Identify which cell holds the provided text, then report its (X, Y) central coordinate. 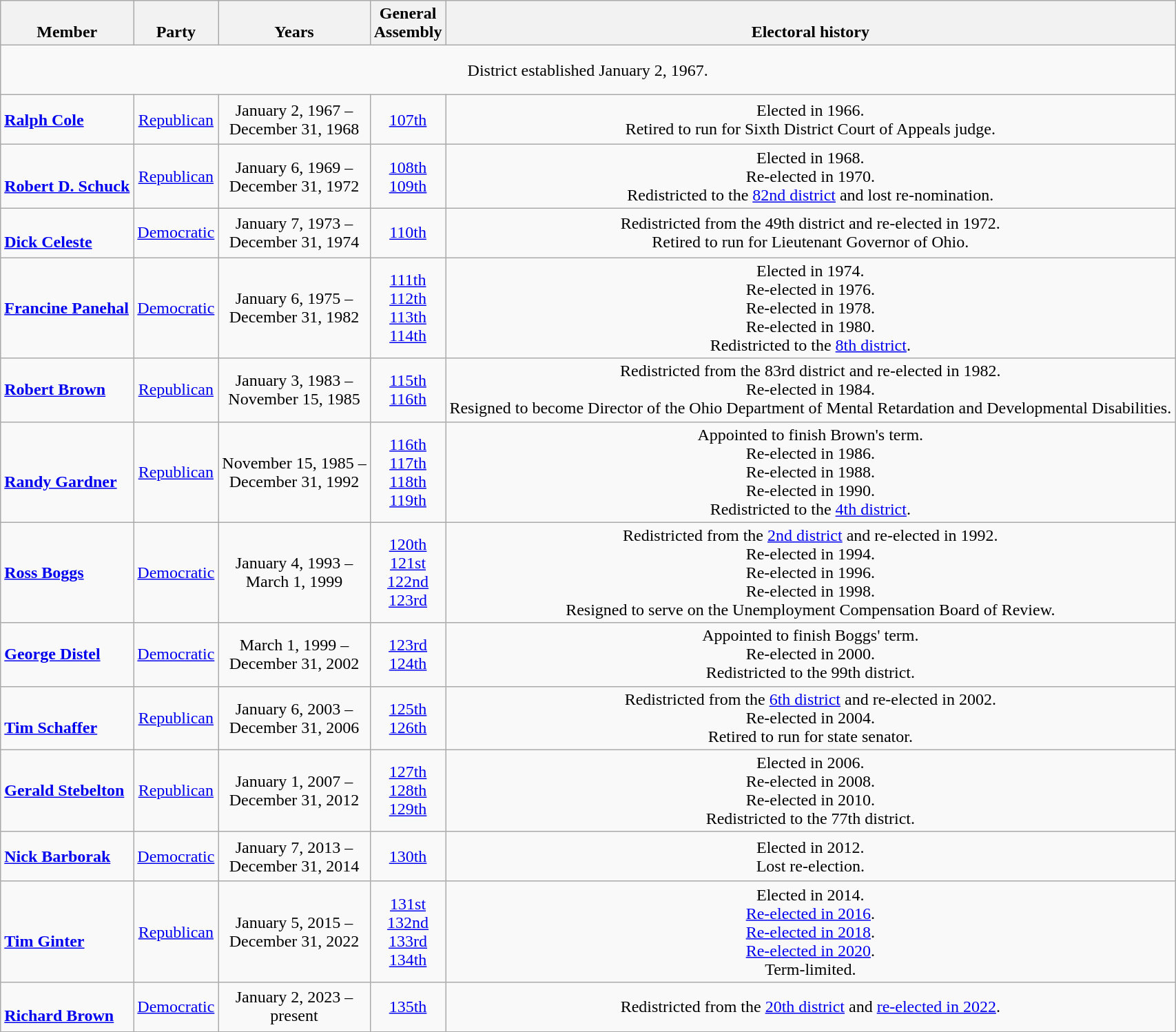
Redistricted from the 20th district and re-elected in 2022. (810, 1007)
March 1, 1999 –December 31, 2002 (294, 654)
Redistricted from the 49th district and re-elected in 1972.Retired to run for Lieutenant Governor of Ohio. (810, 233)
GeneralAssembly (408, 23)
Robert Brown (68, 390)
Gerald Stebelton (68, 791)
Dick Celeste (68, 233)
135th (408, 1007)
111th112th113th114th (408, 308)
115th116th (408, 390)
January 6, 2003 –December 31, 2006 (294, 718)
Ross Boggs (68, 572)
Redistricted from the 6th district and re-elected in 2002.Re-elected in 2004.Retired to run for state senator. (810, 718)
January 6, 1969 –December 31, 1972 (294, 176)
Robert D. Schuck (68, 176)
Appointed to finish Boggs' term.Re-elected in 2000.Redistricted to the 99th district. (810, 654)
January 3, 1983 –November 15, 1985 (294, 390)
130th (408, 856)
January 6, 1975 –December 31, 1982 (294, 308)
Years (294, 23)
January 7, 2013 –December 31, 2014 (294, 856)
131st132nd133rd134th (408, 931)
George Distel (68, 654)
123rd124th (408, 654)
January 2, 2023 –present (294, 1007)
Elected in 1974.Re-elected in 1976.Re-elected in 1978.Re-elected in 1980.Redistricted to the 8th district. (810, 308)
127th128th129th (408, 791)
Elected in 2012.Lost re-election. (810, 856)
January 4, 1993 –March 1, 1999 (294, 572)
116th117th118th119th (408, 472)
January 5, 2015 –December 31, 2022 (294, 931)
Randy Gardner (68, 472)
January 7, 1973 –December 31, 1974 (294, 233)
Member (68, 23)
110th (408, 233)
November 15, 1985 –December 31, 1992 (294, 472)
Elected in 2014.Re-elected in 2016.Re-elected in 2018.Re-elected in 2020.Term-limited. (810, 931)
120th121st122nd123rd (408, 572)
Richard Brown (68, 1007)
Elected in 2006.Re-elected in 2008.Re-elected in 2010.Redistricted to the 77th district. (810, 791)
Party (176, 23)
Elected in 1966.Retired to run for Sixth District Court of Appeals judge. (810, 120)
108th109th (408, 176)
125th126th (408, 718)
107th (408, 120)
January 2, 1967 –December 31, 1968 (294, 120)
Appointed to finish Brown's term.Re-elected in 1986.Re-elected in 1988.Re-elected in 1990.Redistricted to the 4th district. (810, 472)
January 1, 2007 –December 31, 2012 (294, 791)
Ralph Cole (68, 120)
Tim Schaffer (68, 718)
Electoral history (810, 23)
Tim Ginter (68, 931)
Elected in 1968.Re-elected in 1970.Redistricted to the 82nd district and lost re-nomination. (810, 176)
District established January 2, 1967. (588, 70)
Francine Panehal (68, 308)
Nick Barborak (68, 856)
